Scan for the cell matching the given text and deliver its [X, Y] coordinate at center. 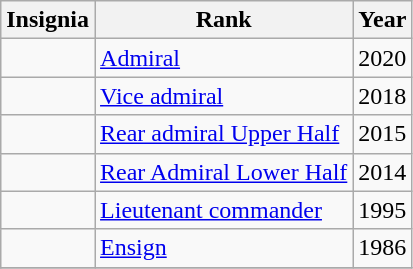
Year [382, 20]
2020 [382, 58]
2014 [382, 172]
2015 [382, 134]
Vice admiral [224, 96]
Rear admiral Upper Half [224, 134]
1986 [382, 248]
Insignia [48, 20]
2018 [382, 96]
Rank [224, 20]
Rear Admiral Lower Half [224, 172]
Admiral [224, 58]
Lieutenant commander [224, 210]
Ensign [224, 248]
1995 [382, 210]
